Identify which cell holds the provided text, then report its (x, y) central coordinate. 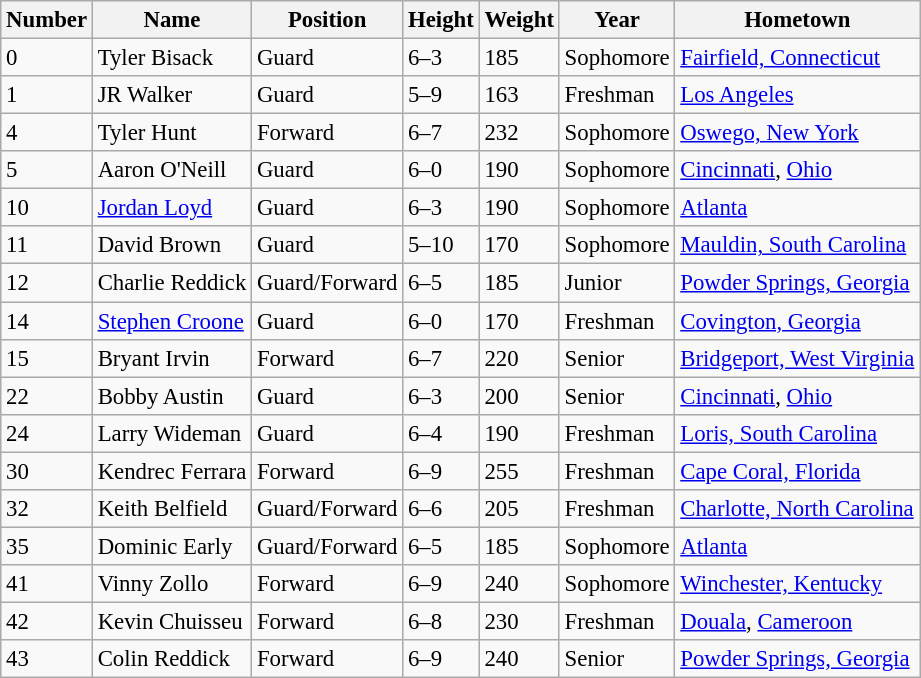
30 (47, 471)
6–6 (441, 509)
Tyler Bisack (172, 58)
Dominic Early (172, 546)
22 (47, 396)
Kevin Chuisseu (172, 621)
Covington, Georgia (798, 321)
Keith Belfield (172, 509)
Stephen Croone (172, 321)
Mauldin, South Carolina (798, 245)
41 (47, 584)
43 (47, 659)
4 (47, 133)
10 (47, 208)
42 (47, 621)
232 (519, 133)
Colin Reddick (172, 659)
200 (519, 396)
12 (47, 283)
Kendrec Ferrara (172, 471)
Oswego, New York (798, 133)
Bridgeport, West Virginia (798, 358)
1 (47, 95)
Number (47, 20)
15 (47, 358)
Name (172, 20)
205 (519, 509)
230 (519, 621)
JR Walker (172, 95)
Jordan Loyd (172, 208)
220 (519, 358)
Aaron O'Neill (172, 170)
11 (47, 245)
6–4 (441, 433)
Charlie Reddick (172, 283)
32 (47, 509)
163 (519, 95)
14 (47, 321)
Position (328, 20)
6–8 (441, 621)
Larry Wideman (172, 433)
5–10 (441, 245)
Height (441, 20)
5–9 (441, 95)
35 (47, 546)
Vinny Zollo (172, 584)
David Brown (172, 245)
24 (47, 433)
Weight (519, 20)
Hometown (798, 20)
Douala, Cameroon (798, 621)
Charlotte, North Carolina (798, 509)
255 (519, 471)
Year (617, 20)
Bryant Irvin (172, 358)
0 (47, 58)
Bobby Austin (172, 396)
Tyler Hunt (172, 133)
Los Angeles (798, 95)
Winchester, Kentucky (798, 584)
Cape Coral, Florida (798, 471)
5 (47, 170)
Loris, South Carolina (798, 433)
Junior (617, 283)
Fairfield, Connecticut (798, 58)
